Output the (x, y) coordinate of the center of the cell containing the given text.  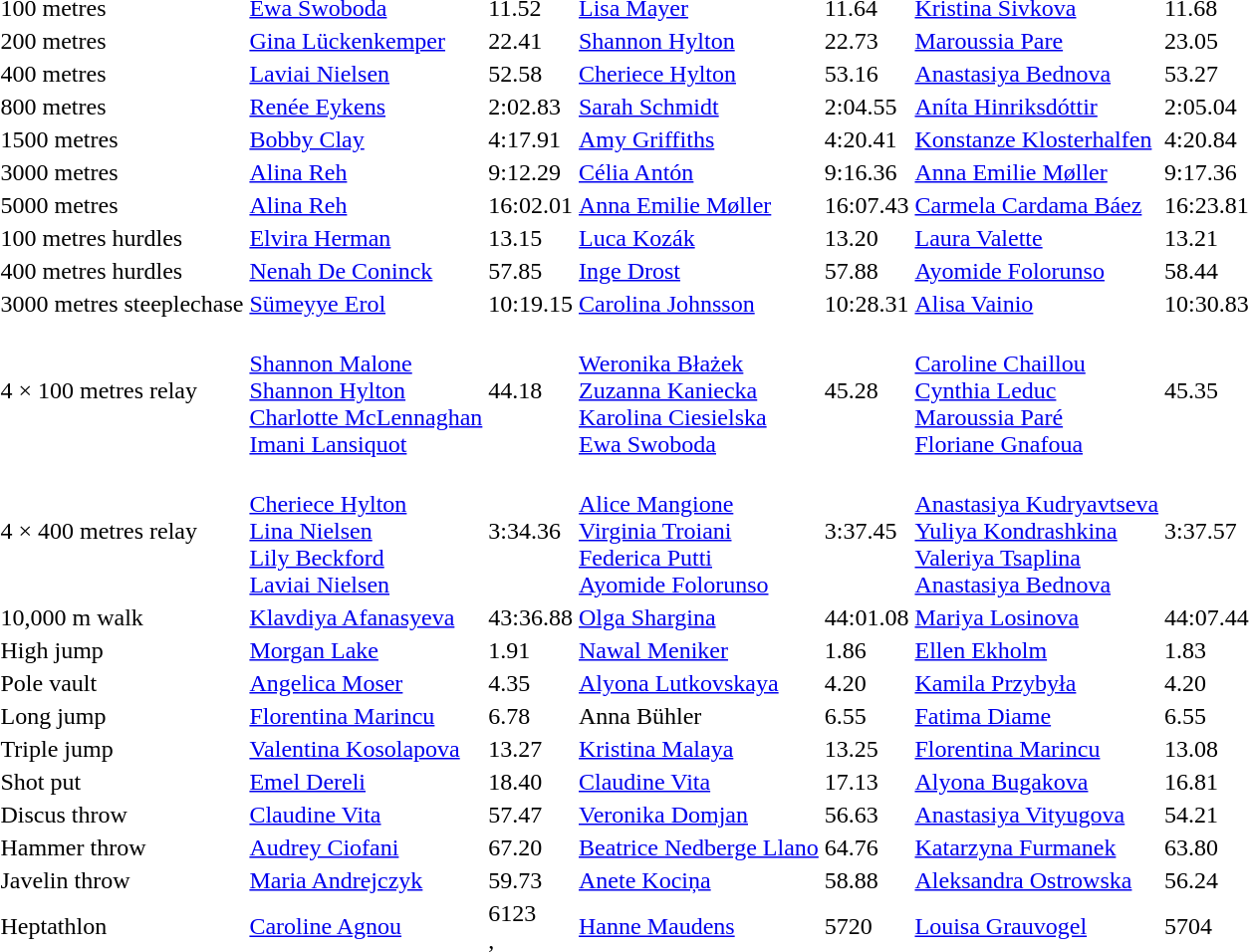
Weronika BłażekZuzanna KanieckaKarolina CiesielskaEwa Swoboda (699, 390)
Alyona Bugakova (1037, 782)
Audrey Ciofani (367, 847)
Bobby Clay (367, 139)
Laura Valette (1037, 238)
4.35 (531, 683)
Aníta Hinriksdóttir (1037, 107)
1.91 (531, 650)
52.58 (531, 74)
Veronika Domjan (699, 815)
Kristina Malaya (699, 749)
59.73 (531, 880)
Luca Kozák (699, 238)
3:34.36 (531, 531)
44:01.08 (867, 617)
10:19.15 (531, 304)
Kamila Przybyła (1037, 683)
Beatrice Nedberge Llano (699, 847)
Laviai Nielsen (367, 74)
Inge Drost (699, 271)
Gina Lückenkemper (367, 41)
22.41 (531, 41)
13.25 (867, 749)
Maria Andrejczyk (367, 880)
Alisa Vainio (1037, 304)
43:36.88 (531, 617)
6.78 (531, 716)
22.73 (867, 41)
57.85 (531, 271)
2:04.55 (867, 107)
Katarzyna Furmanek (1037, 847)
Anastasiya Vityugova (1037, 815)
Anastasiya KudryavtsevaYuliya KondrashkinaValeriya TsaplinaAnastasiya Bednova (1037, 531)
Caroline ChaillouCynthia LeducMaroussia ParéFloriane Gnafoua (1037, 390)
Shannon MaloneShannon HyltonCharlotte McLennaghanImani Lansiquot (367, 390)
Célia Antón (699, 172)
Ayomide Folorunso (1037, 271)
1.86 (867, 650)
18.40 (531, 782)
4:17.91 (531, 139)
13.20 (867, 238)
Nenah De Coninck (367, 271)
16:07.43 (867, 205)
Sümeyye Erol (367, 304)
Sarah Schmidt (699, 107)
56.63 (867, 815)
Ellen Ekholm (1037, 650)
9:16.36 (867, 172)
58.88 (867, 880)
Anna Bühler (699, 716)
Cheriece Hylton (699, 74)
64.76 (867, 847)
9:12.29 (531, 172)
Alyona Lutkovskaya (699, 683)
Elvira Herman (367, 238)
Klavdiya Afanasyeva (367, 617)
Renée Eykens (367, 107)
Valentina Kosolapova (367, 749)
16:02.01 (531, 205)
Anastasiya Bednova (1037, 74)
13.27 (531, 749)
Mariya Losinova (1037, 617)
6.55 (867, 716)
Cheriece HyltonLina NielsenLily BeckfordLaviai Nielsen (367, 531)
67.20 (531, 847)
13.15 (531, 238)
57.88 (867, 271)
Angelica Moser (367, 683)
Carolina Johnsson (699, 304)
Aleksandra Ostrowska (1037, 880)
Nawal Meniker (699, 650)
Shannon Hylton (699, 41)
53.16 (867, 74)
44.18 (531, 390)
10:28.31 (867, 304)
Maroussia Pare (1037, 41)
Alice MangioneVirginia TroianiFederica PuttiAyomide Folorunso (699, 531)
57.47 (531, 815)
Carmela Cardama Báez (1037, 205)
Amy Griffiths (699, 139)
Fatima Diame (1037, 716)
2:02.83 (531, 107)
3:37.45 (867, 531)
Morgan Lake (367, 650)
4:20.41 (867, 139)
Konstanze Klosterhalfen (1037, 139)
45.28 (867, 390)
17.13 (867, 782)
Olga Shargina (699, 617)
Anete Kociņa (699, 880)
4.20 (867, 683)
Emel Dereli (367, 782)
